Provide the [x, y] coordinate of the cell's center where the given text is located.  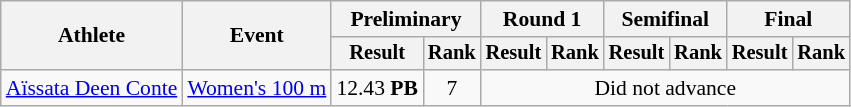
Round 1 [542, 19]
Did not advance [666, 88]
Aïssata Deen Conte [92, 88]
Athlete [92, 36]
Preliminary [406, 19]
7 [452, 88]
Women's 100 m [256, 88]
Event [256, 36]
Semifinal [666, 19]
12.43 PB [377, 88]
Final [788, 19]
